Determine the (X, Y) coordinate at the center of the cell enclosing the given text.  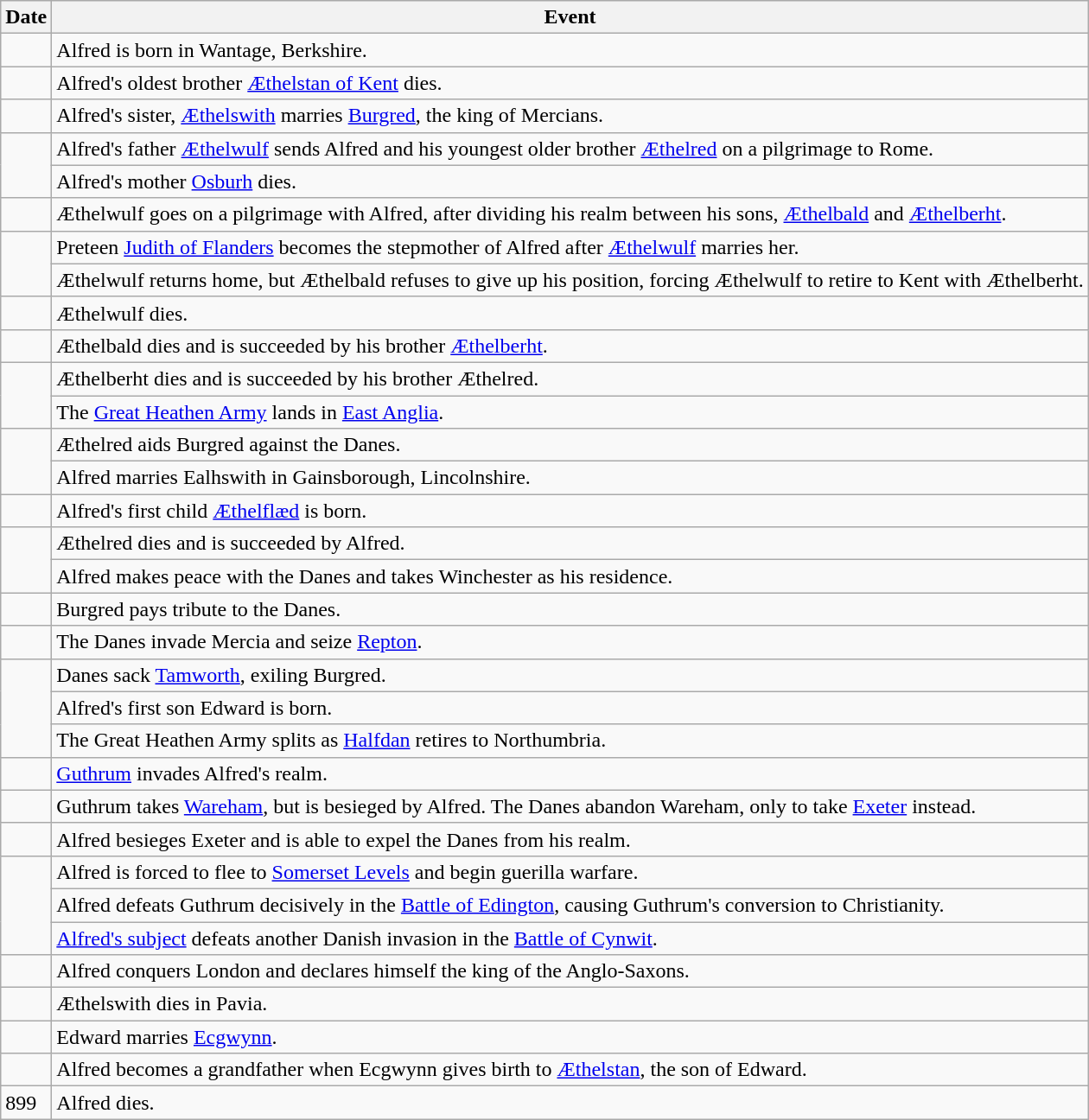
Alfred marries Ealhswith in Gainsborough, Lincolnshire. (570, 478)
Æthelberht dies and is succeeded by his brother Æthelred. (570, 379)
Alfred's first son Edward is born. (570, 708)
Æthelwulf dies. (570, 313)
Æthelred aids Burgred against the Danes. (570, 445)
Æthelswith dies in Pavia. (570, 1004)
Alfred is born in Wantage, Berkshire. (570, 50)
Alfred's mother Osburh dies. (570, 181)
Alfred's first child Æthelflæd is born. (570, 511)
Preteen Judith of Flanders becomes the stepmother of Alfred after Æthelwulf marries her. (570, 247)
Alfred's sister, Æthelswith marries Burgred, the king of Mercians. (570, 116)
Alfred defeats Guthrum decisively in the Battle of Edington, causing Guthrum's conversion to Christianity. (570, 905)
Æthelwulf returns home, but Æthelbald refuses to give up his position, forcing Æthelwulf to retire to Kent with Æthelberht. (570, 280)
Guthrum invades Alfred's realm. (570, 773)
Danes sack Tamworth, exiling Burgred. (570, 675)
The Great Heathen Army splits as Halfdan retires to Northumbria. (570, 741)
Event (570, 17)
Alfred becomes a grandfather when Ecgwynn gives birth to Æthelstan, the son of Edward. (570, 1070)
899 (26, 1103)
Æthelred dies and is succeeded by Alfred. (570, 544)
Alfred besieges Exeter and is able to expel the Danes from his realm. (570, 839)
The Great Heathen Army lands in East Anglia. (570, 412)
Burgred pays tribute to the Danes. (570, 609)
Alfred dies. (570, 1103)
Alfred's subject defeats another Danish invasion in the Battle of Cynwit. (570, 938)
Alfred's father Æthelwulf sends Alfred and his youngest older brother Æthelred on a pilgrimage to Rome. (570, 149)
Edward marries Ecgwynn. (570, 1037)
Guthrum takes Wareham, but is besieged by Alfred. The Danes abandon Wareham, only to take Exeter instead. (570, 806)
Date (26, 17)
Alfred is forced to flee to Somerset Levels and begin guerilla warfare. (570, 872)
Æthelwulf goes on a pilgrimage with Alfred, after dividing his realm between his sons, Æthelbald and Æthelberht. (570, 214)
Alfred's oldest brother Æthelstan of Kent dies. (570, 83)
Alfred conquers London and declares himself the king of the Anglo-Saxons. (570, 971)
Alfred makes peace with the Danes and takes Winchester as his residence. (570, 576)
Æthelbald dies and is succeeded by his brother Æthelberht. (570, 346)
The Danes invade Mercia and seize Repton. (570, 642)
